Detect which cell encompasses the target text, then output its (x, y) center coordinate. 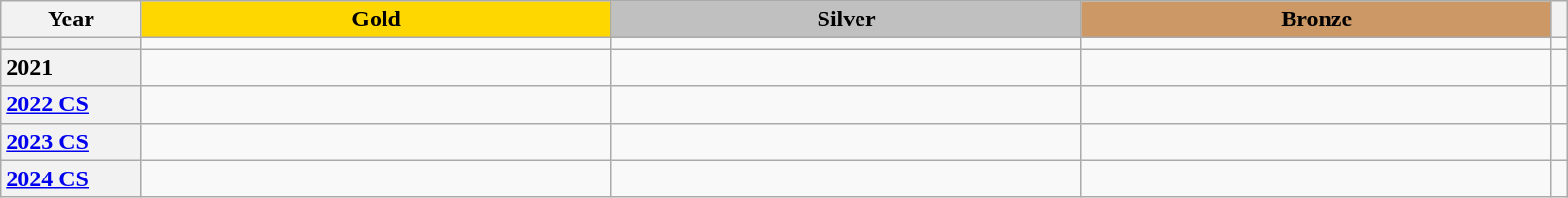
Gold (376, 20)
2021 (71, 67)
2023 CS (71, 141)
2022 CS (71, 104)
2024 CS (71, 178)
Year (71, 20)
Silver (847, 20)
Bronze (1316, 20)
